Extract the (X, Y) coordinate from the center of the cell holding the provided text.  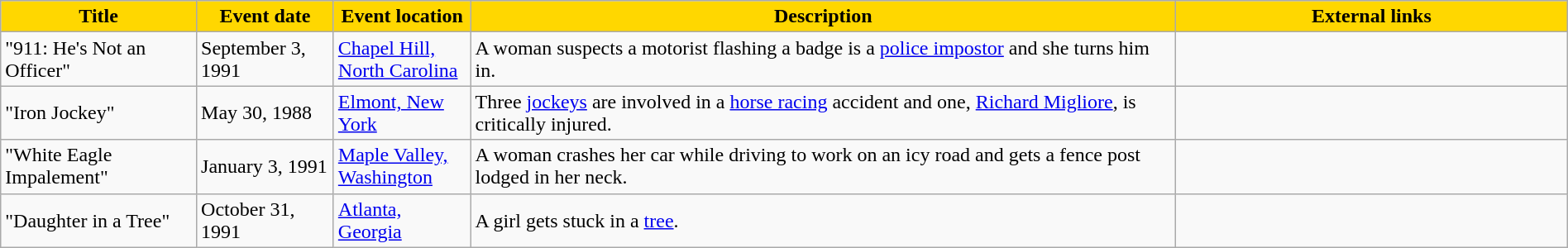
Atlanta, Georgia (402, 220)
May 30, 1988 (265, 112)
Event location (402, 17)
Chapel Hill, North Carolina (402, 60)
October 31, 1991 (265, 220)
Event date (265, 17)
Title (99, 17)
A woman suspects a motorist flashing a badge is a police impostor and she turns him in. (824, 60)
Description (824, 17)
Maple Valley, Washington (402, 167)
"Daughter in a Tree" (99, 220)
Elmont, New York (402, 112)
"White Eagle Impalement" (99, 167)
September 3, 1991 (265, 60)
"Iron Jockey" (99, 112)
A woman crashes her car while driving to work on an icy road and gets a fence post lodged in her neck. (824, 167)
January 3, 1991 (265, 167)
Three jockeys are involved in a horse racing accident and one, Richard Migliore, is critically injured. (824, 112)
External links (1372, 17)
A girl gets stuck in a tree. (824, 220)
"911: He's Not an Officer" (99, 60)
